Determine the (X, Y) coordinate at the center of the cell enclosing the given text.  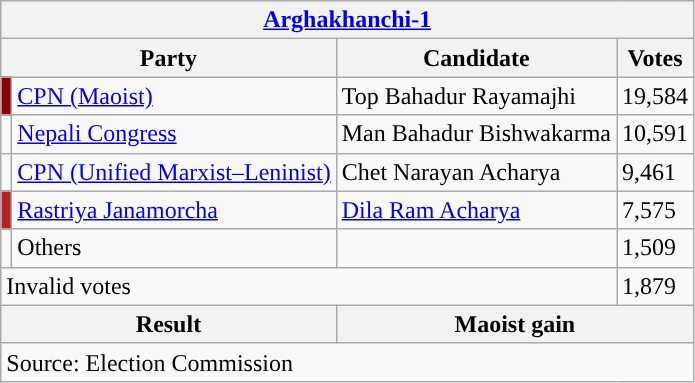
Votes (656, 58)
Man Bahadur Bishwakarma (476, 134)
Top Bahadur Rayamajhi (476, 96)
Chet Narayan Acharya (476, 172)
1,879 (656, 286)
10,591 (656, 134)
Arghakhanchi-1 (348, 20)
19,584 (656, 96)
Candidate (476, 58)
CPN (Unified Marxist–Leninist) (174, 172)
Nepali Congress (174, 134)
Others (174, 248)
Source: Election Commission (348, 362)
Result (168, 324)
1,509 (656, 248)
Maoist gain (514, 324)
Party (168, 58)
Rastriya Janamorcha (174, 210)
CPN (Maoist) (174, 96)
Invalid votes (309, 286)
7,575 (656, 210)
Dila Ram Acharya (476, 210)
9,461 (656, 172)
